Capture the cell that displays the provided text and extract its [x, y] central coordinate. 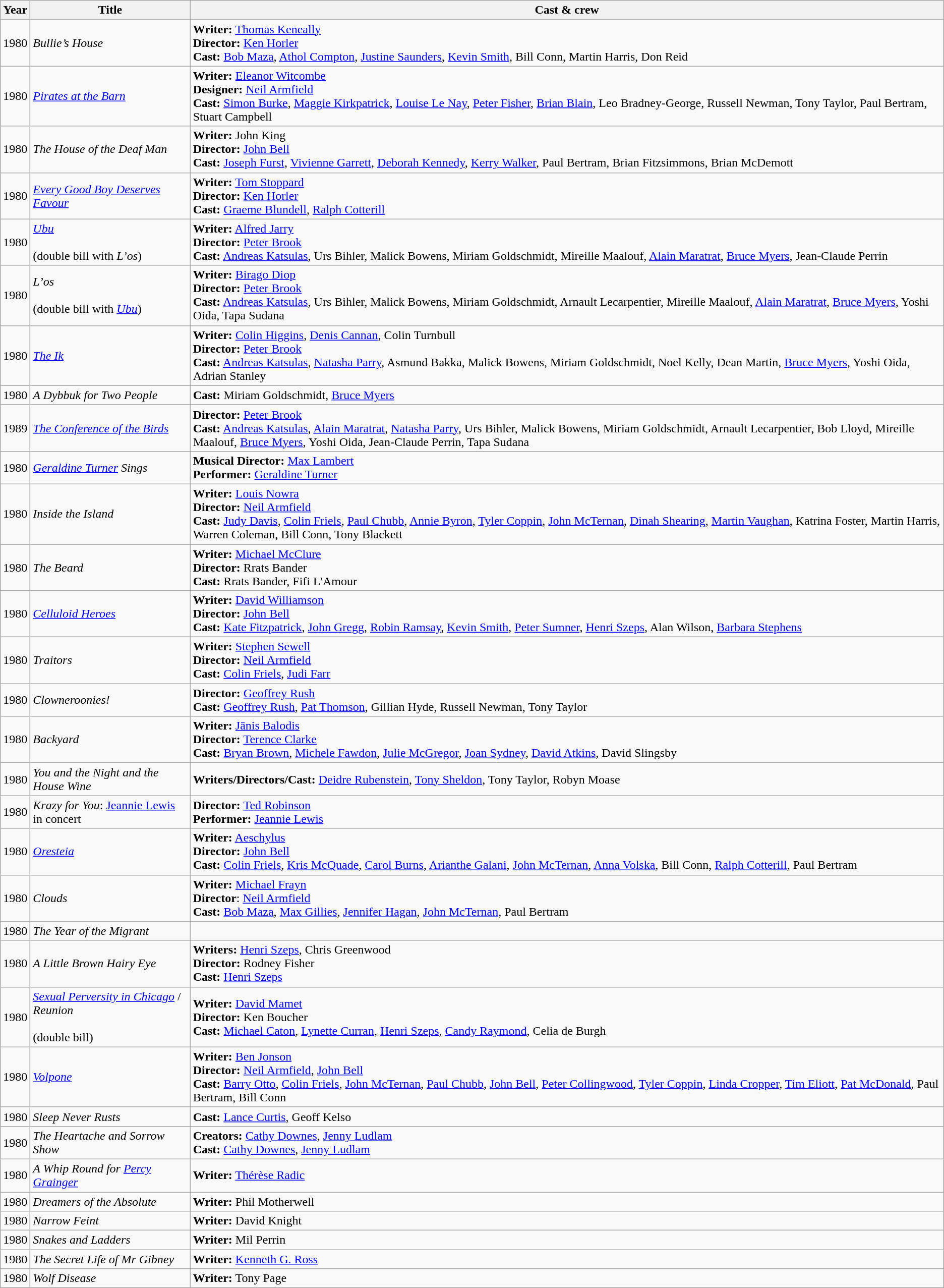
Writer: Thérèse Radic [567, 1175]
Geraldine Turner Sings [110, 467]
Writer: David Knight [567, 1221]
Snakes and Ladders [110, 1240]
Cast: Miriam Goldschmidt, Bruce Myers [567, 395]
You and the Night and the House Wine [110, 779]
L’os(double bill with Ubu) [110, 296]
A Dybbuk for Two People [110, 395]
Ubu(double bill with L’os) [110, 242]
The Beard [110, 567]
Writer: Thomas KeneallyDirector: Ken HorlerCast: Bob Maza, Athol Compton, Justine Saunders, Kevin Smith, Bill Conn, Martin Harris, Don Reid [567, 43]
Dreamers of the Absolute [110, 1201]
Director: Geoffrey RushCast: Geoffrey Rush, Pat Thomson, Gillian Hyde, Russell Newman, Tony Taylor [567, 700]
Wolf Disease [110, 1278]
Cast: Lance Curtis, Geoff Kelso [567, 1116]
Writer: Phil Motherwell [567, 1201]
Writer: Kenneth G. Ross [567, 1259]
Writer: Jānis BalodisDirector: Terence Clarke Cast: Bryan Brown, Michele Fawdon, Julie McGregor, Joan Sydney, David Atkins, David Slingsby [567, 740]
Creators: Cathy Downes, Jenny LudlamCast: Cathy Downes, Jenny Ludlam [567, 1142]
Inside the Island [110, 514]
Writer: David MametDirector: Ken BoucherCast: Michael Caton, Lynette Curran, Henri Szeps, Candy Raymond, Celia de Burgh [567, 1017]
Sleep Never Rusts [110, 1116]
Bullie’s House [110, 43]
Year [15, 10]
The Ik [110, 355]
The Year of the Migrant [110, 931]
Director: Ted RobinsonPerformer: Jeannie Lewis [567, 812]
Writers/Directors/Cast: Deidre Rubenstein, Tony Sheldon, Tony Taylor, Robyn Moase [567, 779]
Writers: Henri Szeps, Chris GreenwoodDirector: Rodney FisherCast: Henri Szeps [567, 964]
Writer: Stephen SewellDirector: Neil ArmfieldCast: Colin Friels, Judi Farr [567, 660]
The Secret Life of Mr Gibney [110, 1259]
Traitors [110, 660]
Volpone [110, 1077]
The Conference of the Birds [110, 428]
1989 [15, 428]
Oresteia [110, 852]
Writer: Mil Perrin [567, 1240]
Writer: Tony Page [567, 1278]
Writer: Tom StoppardDirector: Ken HorlerCast: Graeme Blundell, Ralph Cotterill [567, 196]
Celluloid Heroes [110, 614]
Krazy for You: Jeannie Lewis in concert [110, 812]
A Whip Round for Percy Grainger [110, 1175]
Writer: Michael McClureDirector: Rrats BanderCast: Rrats Bander, Fifi L'Amour [567, 567]
Every Good Boy Deserves Favour [110, 196]
The Heartache and Sorrow Show [110, 1142]
Sexual Perversity in Chicago / Reunion(double bill) [110, 1017]
Writer: Michael FraynDirector: Neil ArmfieldCast: Bob Maza, Max Gillies, Jennifer Hagan, John McTernan, Paul Bertram [567, 898]
Cast & crew [567, 10]
A Little Brown Hairy Eye [110, 964]
Clowneroonies! [110, 700]
Narrow Feint [110, 1221]
Title [110, 10]
Clouds [110, 898]
Pirates at the Barn [110, 96]
The House of the Deaf Man [110, 149]
Musical Director: Max LambertPerformer: Geraldine Turner [567, 467]
Backyard [110, 740]
